For the text-containing cell, return its midpoint in [X, Y] coordinate format. 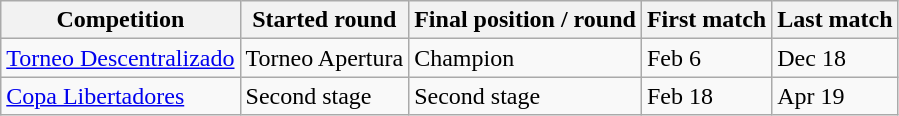
Competition [120, 20]
Dec 18 [835, 58]
First match [706, 20]
Torneo Apertura [324, 58]
Last match [835, 20]
Apr 19 [835, 96]
Feb 18 [706, 96]
Champion [526, 58]
Started round [324, 20]
Final position / round [526, 20]
Copa Libertadores [120, 96]
Feb 6 [706, 58]
Torneo Descentralizado [120, 58]
